Locate the cell with the specified text and output its (x, y) center coordinate. 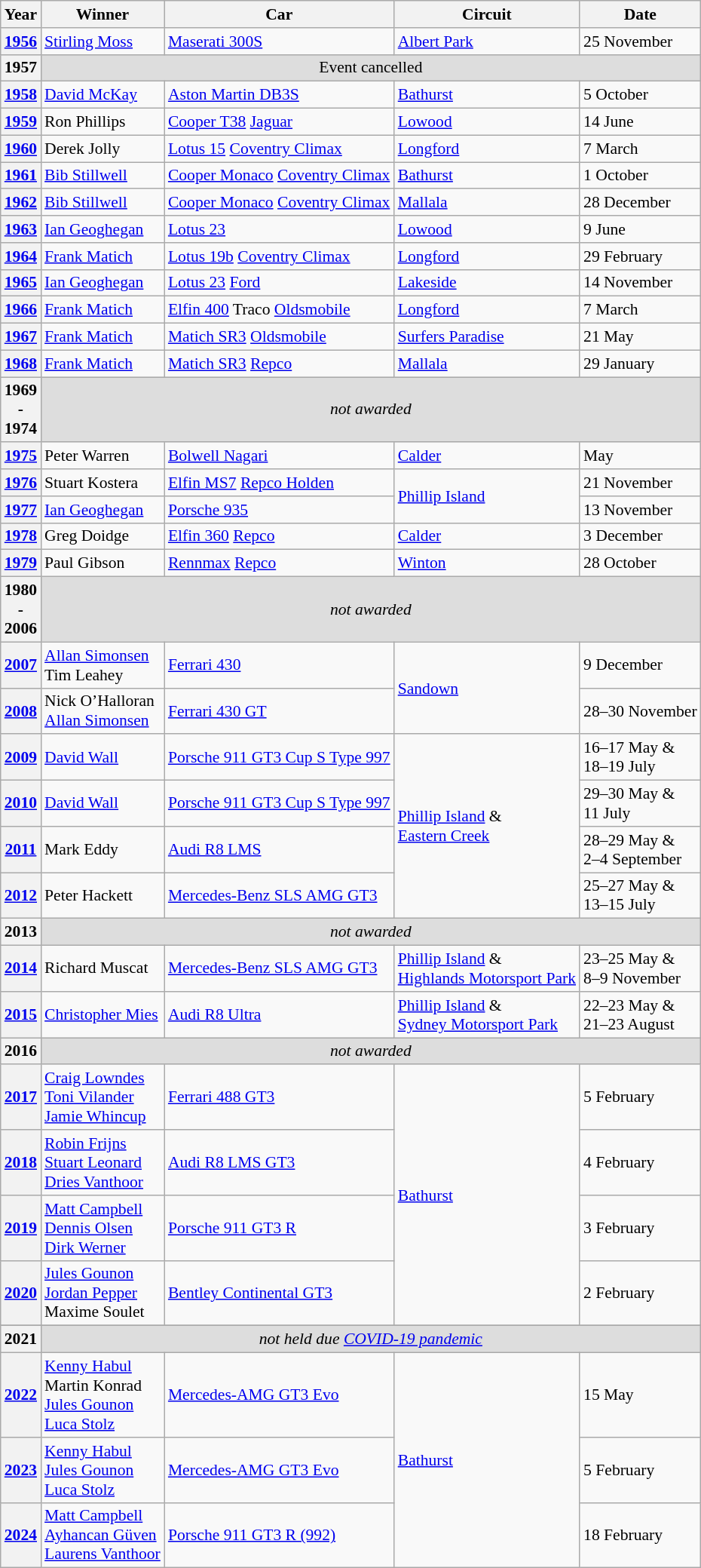
Greg Doidge (103, 536)
29 February (641, 256)
Albert Park (487, 41)
1956 (21, 41)
Aston Martin DB3S (279, 95)
1964 (21, 256)
1967 (21, 337)
25 November (641, 41)
1962 (21, 203)
22–23 May & 21–23 August (641, 1015)
28 October (641, 563)
1975 (21, 456)
2009 (21, 757)
Bolwell Nagari (279, 456)
2018 (21, 1163)
Audi R8 Ultra (279, 1015)
2021 (21, 1339)
Winton (487, 563)
Kenny Habul Martin Konrad Jules Gounon Luca Stolz (103, 1395)
Stirling Moss (103, 41)
Elfin 400 Traco Oldsmobile (279, 310)
Phillip Island & Eastern Creek (487, 827)
Stuart Kostera (103, 483)
Cooper T38 Jaguar (279, 122)
21 May (641, 337)
1958 (21, 95)
Date (641, 14)
Peter Hackett (103, 896)
29–30 May & 11 July (641, 804)
not held due COVID-19 pandemic (371, 1339)
Bentley Continental GT3 (279, 1293)
28–30 November (641, 710)
Peter Warren (103, 456)
Derek Jolly (103, 149)
9 December (641, 665)
Phillip Island & Sydney Motorsport Park (487, 1015)
Nick O’Halloran Allan Simonsen (103, 710)
David McKay (103, 95)
Winner (103, 14)
2010 (21, 804)
2015 (21, 1015)
2024 (21, 1536)
2 February (641, 1293)
Robin Frijns Stuart Leonard Dries Vanthoor (103, 1163)
13 November (641, 510)
9 June (641, 229)
1957 (21, 68)
Matich SR3 Oldsmobile (279, 337)
Craig Lowndes Toni Vilander Jamie Whincup (103, 1098)
1976 (21, 483)
1966 (21, 310)
2014 (21, 968)
15 May (641, 1395)
3 December (641, 536)
Car (279, 14)
29 January (641, 364)
Matt Campbell Ayhancan Güven Laurens Vanthoor (103, 1536)
16–17 May & 18–19 July (641, 757)
1959 (21, 122)
Richard Muscat (103, 968)
Christopher Mies (103, 1015)
Phillip Island & Highlands Motorsport Park (487, 968)
1978 (21, 536)
Matt Campbell Dennis Olsen Dirk Werner (103, 1228)
Porsche 935 (279, 510)
Maserati 300S (279, 41)
2008 (21, 710)
1977 (21, 510)
Audi R8 LMS (279, 849)
Event cancelled (371, 68)
Lakeside (487, 283)
1969-1974 (21, 410)
Surfers Paradise (487, 337)
2016 (21, 1051)
21 November (641, 483)
2013 (21, 932)
Kenny Habul Jules Gounon Luca Stolz (103, 1471)
14 June (641, 122)
1980-2006 (21, 609)
Porsche 911 GT3 R (279, 1228)
4 February (641, 1163)
2023 (21, 1471)
Paul Gibson (103, 563)
25–27 May & 13–15 July (641, 896)
Ferrari 488 GT3 (279, 1098)
2012 (21, 896)
2007 (21, 665)
1960 (21, 149)
Elfin 360 Repco (279, 536)
1 October (641, 176)
1963 (21, 229)
Ron Phillips (103, 122)
Lotus 23 (279, 229)
Ferrari 430 (279, 665)
Jules Gounon Jordan Pepper Maxime Soulet (103, 1293)
Lotus 19b Coventry Climax (279, 256)
May (641, 456)
Sandown (487, 688)
5 October (641, 95)
Matich SR3 Repco (279, 364)
Lotus 15 Coventry Climax (279, 149)
18 February (641, 1536)
1979 (21, 563)
28–29 May & 2–4 September (641, 849)
Year (21, 14)
Rennmax Repco (279, 563)
Ferrari 430 GT (279, 710)
23–25 May & 8–9 November (641, 968)
Phillip Island (487, 496)
Mark Eddy (103, 849)
28 December (641, 203)
1968 (21, 364)
Porsche 911 GT3 R (992) (279, 1536)
Audi R8 LMS GT3 (279, 1163)
Allan Simonsen Tim Leahey (103, 665)
2022 (21, 1395)
Lotus 23 Ford (279, 283)
14 November (641, 283)
2017 (21, 1098)
1965 (21, 283)
Elfin MS7 Repco Holden (279, 483)
2020 (21, 1293)
2019 (21, 1228)
Circuit (487, 14)
2011 (21, 849)
3 February (641, 1228)
1961 (21, 176)
